Identify which cell holds the provided text, then report its [X, Y] central coordinate. 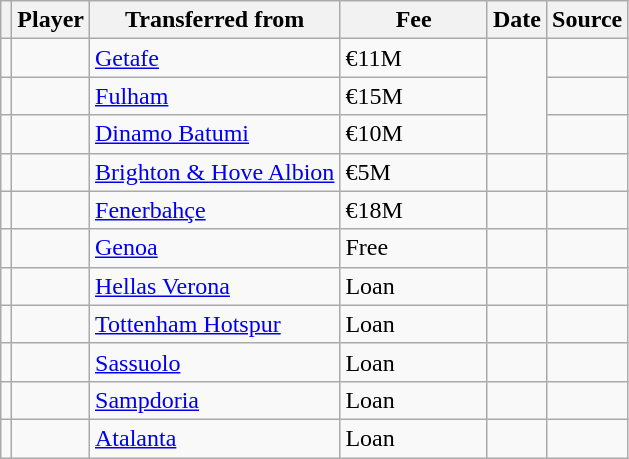
Fenerbahçe [215, 210]
Sampdoria [215, 400]
Fee [414, 20]
Tottenham Hotspur [215, 324]
€18M [414, 210]
Brighton & Hove Albion [215, 172]
€5M [414, 172]
Free [414, 248]
Player [51, 20]
Sassuolo [215, 362]
Getafe [215, 58]
Fulham [215, 96]
€11M [414, 58]
Hellas Verona [215, 286]
Dinamo Batumi [215, 134]
€10M [414, 134]
Atalanta [215, 438]
Genoa [215, 248]
Source [588, 20]
€15M [414, 96]
Transferred from [215, 20]
Date [516, 20]
